From the cell containing the given text, extract its center point as (X, Y) coordinate. 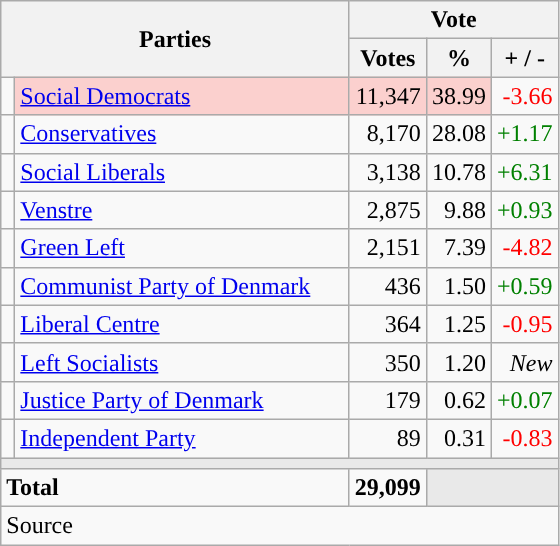
38.99 (458, 96)
1.25 (458, 324)
Votes (388, 58)
9.88 (458, 210)
Liberal Centre (182, 324)
Independent Party (182, 438)
0.62 (458, 400)
Conservatives (182, 134)
+1.17 (524, 134)
1.20 (458, 362)
0.31 (458, 438)
Source (280, 526)
179 (388, 400)
-0.95 (524, 324)
2,151 (388, 248)
+6.31 (524, 172)
-4.82 (524, 248)
7.39 (458, 248)
Total (176, 488)
+0.59 (524, 286)
Left Socialists (182, 362)
% (458, 58)
1.50 (458, 286)
28.08 (458, 134)
Justice Party of Denmark (182, 400)
New (524, 362)
-3.66 (524, 96)
10.78 (458, 172)
Venstre (182, 210)
+0.07 (524, 400)
-0.83 (524, 438)
Social Liberals (182, 172)
Green Left (182, 248)
3,138 (388, 172)
436 (388, 286)
29,099 (388, 488)
Social Democrats (182, 96)
8,170 (388, 134)
+0.93 (524, 210)
Vote (454, 20)
+ / - (524, 58)
Parties (176, 39)
2,875 (388, 210)
Communist Party of Denmark (182, 286)
89 (388, 438)
11,347 (388, 96)
364 (388, 324)
350 (388, 362)
